Determine the [x, y] coordinate at the center of the cell enclosing the given text.  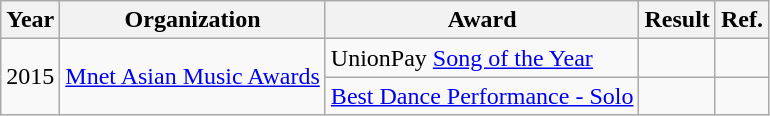
Ref. [742, 20]
Result [677, 20]
Organization [193, 20]
Mnet Asian Music Awards [193, 77]
Best Dance Performance - Solo [482, 96]
UnionPay Song of the Year [482, 58]
2015 [30, 77]
Award [482, 20]
Year [30, 20]
